Find where the given text appears and provide that cell's center as (X, Y) coordinate. 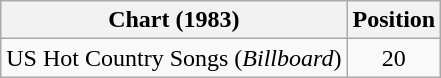
Position (394, 20)
US Hot Country Songs (Billboard) (174, 58)
Chart (1983) (174, 20)
20 (394, 58)
